Determine the [x, y] coordinate at the center of the cell enclosing the given text.  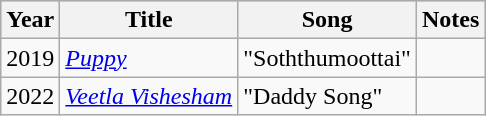
"Soththumoottai" [328, 58]
Notes [450, 20]
Song [328, 20]
Puppy [149, 58]
2019 [30, 58]
Veetla Vishesham [149, 96]
Year [30, 20]
2022 [30, 96]
"Daddy Song" [328, 96]
Title [149, 20]
